From the cell containing the given text, extract its center point as (X, Y) coordinate. 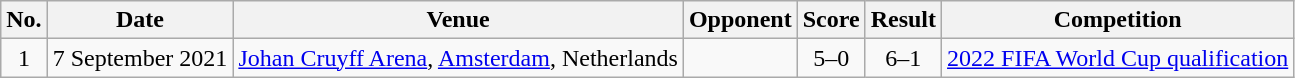
Venue (458, 20)
1 (24, 58)
Opponent (740, 20)
No. (24, 20)
2022 FIFA World Cup qualification (1118, 58)
Johan Cruyff Arena, Amsterdam, Netherlands (458, 58)
5–0 (831, 58)
Competition (1118, 20)
Score (831, 20)
Result (903, 20)
Date (140, 20)
7 September 2021 (140, 58)
6–1 (903, 58)
